Determine the (X, Y) coordinate at the center of the cell enclosing the given text.  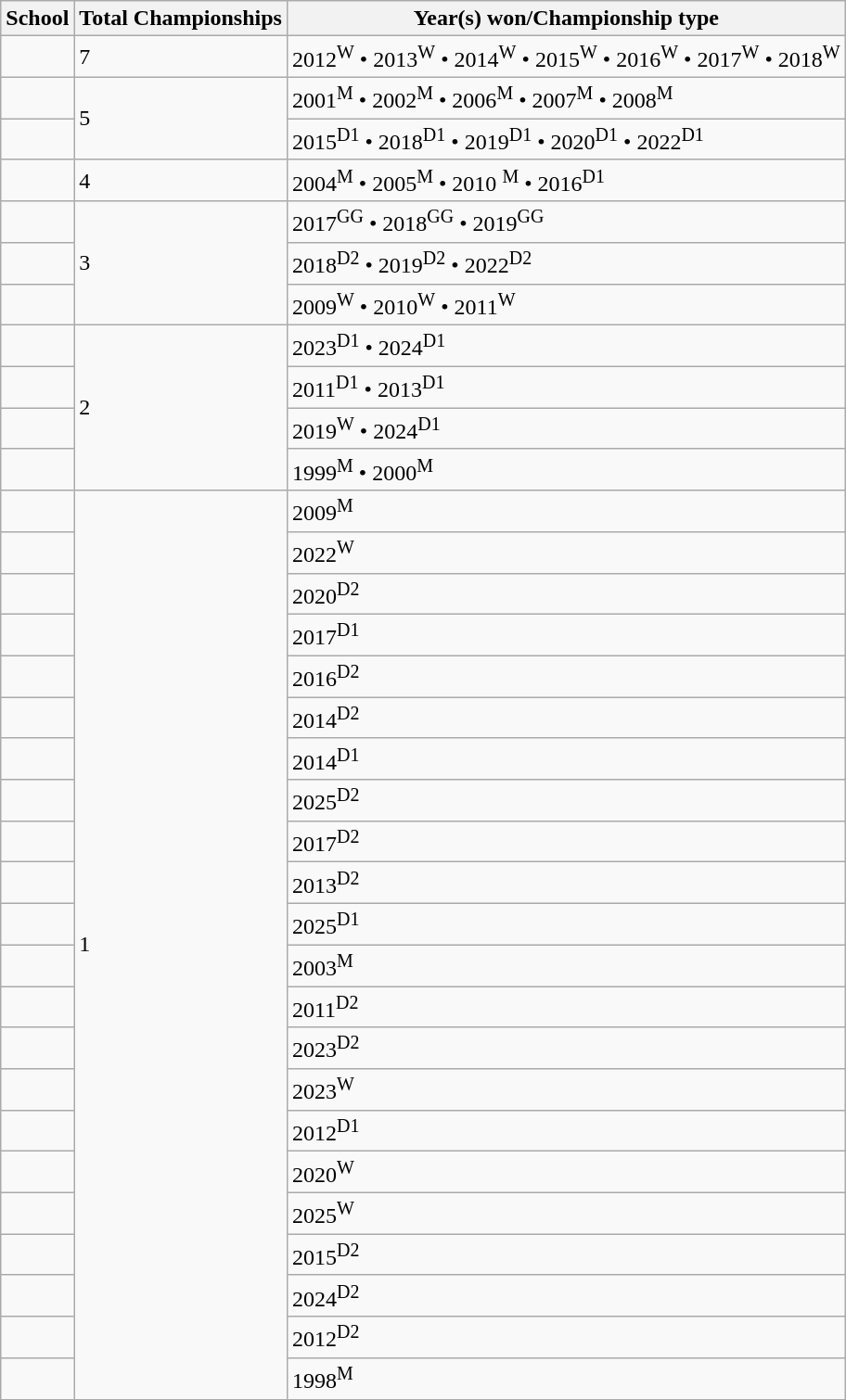
2011D1 • 2013D1 (566, 388)
3 (181, 263)
2020W (566, 1172)
2012D1 (566, 1131)
2024D2 (566, 1296)
Total Championships (181, 19)
2015D1 • 2018D1 • 2019D1 • 2020D1 • 2022D1 (566, 139)
2017GG • 2018GG • 2019GG (566, 223)
2023D2 (566, 1048)
2017D1 (566, 636)
2019W • 2024D1 (566, 428)
2023D1 • 2024D1 (566, 347)
7 (181, 57)
2 (181, 408)
2015D2 (566, 1255)
2013D2 (566, 883)
2018D2 • 2019D2 • 2022D2 (566, 263)
2009W • 2010W • 2011W (566, 304)
2020D2 (566, 593)
2004M • 2005M • 2010 M • 2016D1 (566, 180)
2003M (566, 966)
2012D2 (566, 1337)
2025W (566, 1213)
2014D1 (566, 758)
2017D2 (566, 842)
2012W • 2013W • 2014W • 2015W • 2016W • 2017W • 2018W (566, 57)
5 (181, 119)
2023W (566, 1090)
2022W (566, 553)
4 (181, 180)
2025D1 (566, 923)
2016D2 (566, 677)
2011D2 (566, 1007)
2014D2 (566, 718)
2001M • 2002M • 2006M • 2007M • 2008M (566, 98)
1999M • 2000M (566, 469)
Year(s) won/Championship type (566, 19)
School (37, 19)
1998M (566, 1380)
2009M (566, 512)
1 (181, 945)
2025D2 (566, 801)
